Extract the (X, Y) coordinate from the center of the cell holding the provided text.  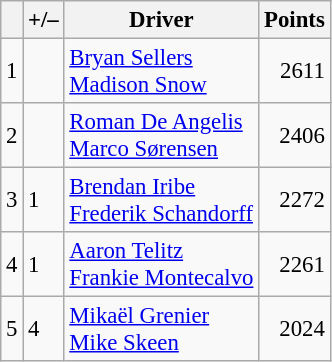
2272 (294, 200)
2611 (294, 72)
Brendan Iribe Frederik Schandorff (162, 200)
Driver (162, 20)
Points (294, 20)
2406 (294, 136)
Mikaël Grenier Mike Skeen (162, 330)
Bryan Sellers Madison Snow (162, 72)
2261 (294, 264)
3 (12, 200)
5 (12, 330)
2 (12, 136)
Roman De Angelis Marco Sørensen (162, 136)
Aaron Telitz Frankie Montecalvo (162, 264)
+/– (44, 20)
2024 (294, 330)
